Scan for the cell matching the given text and deliver its [X, Y] coordinate at center. 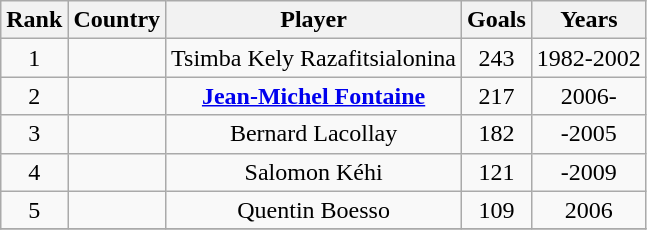
Years [588, 20]
Country [117, 20]
182 [497, 134]
3 [34, 134]
243 [497, 58]
Bernard Lacollay [314, 134]
2006 [588, 210]
Rank [34, 20]
Player [314, 20]
Salomon Kéhi [314, 172]
1982-2002 [588, 58]
-2005 [588, 134]
Tsimba Kely Razafitsialonina [314, 58]
5 [34, 210]
2 [34, 96]
Goals [497, 20]
2006- [588, 96]
217 [497, 96]
Jean-Michel Fontaine [314, 96]
109 [497, 210]
4 [34, 172]
1 [34, 58]
-2009 [588, 172]
Quentin Boesso [314, 210]
121 [497, 172]
